Scan for the cell matching the given text and deliver its (X, Y) coordinate at center. 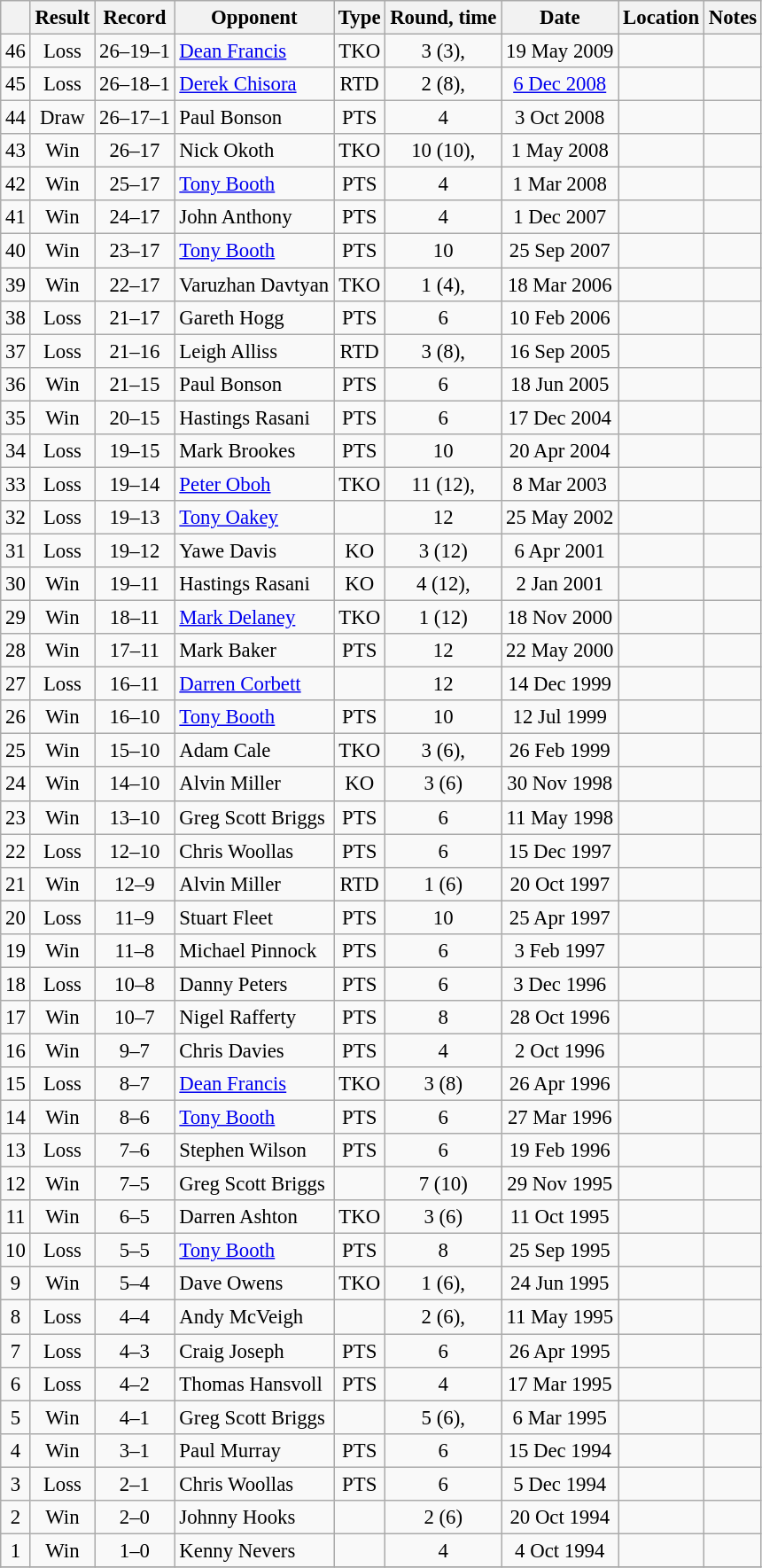
3–1 (135, 1450)
11 May 1995 (560, 1317)
Peter Oboh (253, 484)
Danny Peters (253, 984)
6 Apr 2001 (560, 550)
20 (16, 917)
17 Mar 1995 (560, 1384)
10 (10), (443, 151)
21–16 (135, 351)
13–10 (135, 817)
26–18–1 (135, 84)
3 Oct 2008 (560, 118)
10–7 (135, 1018)
Andy McVeigh (253, 1317)
13 (16, 1151)
18 Nov 2000 (560, 618)
19–12 (135, 550)
44 (16, 118)
26 Apr 1996 (560, 1084)
8 Mar 2003 (560, 484)
33 (16, 484)
39 (16, 285)
20–15 (135, 417)
26–19–1 (135, 51)
21 (16, 884)
19–13 (135, 518)
2 (6) (443, 1517)
Round, time (443, 18)
1 (6) (443, 884)
19 May 2009 (560, 51)
21–15 (135, 384)
29 (16, 618)
28 Oct 1996 (560, 1018)
Kenny Nevers (253, 1550)
37 (16, 351)
3 Dec 1996 (560, 984)
14 Dec 1999 (560, 684)
2 (16, 1517)
30 (16, 584)
12 Jul 1999 (560, 717)
Notes (732, 18)
Nick Okoth (253, 151)
25 Apr 1997 (560, 917)
2–0 (135, 1517)
11–9 (135, 917)
41 (16, 217)
40 (16, 251)
Darren Ashton (253, 1217)
Result (62, 18)
25 (16, 751)
20 Oct 1997 (560, 884)
Type (360, 18)
Mark Baker (253, 651)
21–17 (135, 317)
32 (16, 518)
19 Feb 1996 (560, 1151)
19–14 (135, 484)
26 Apr 1995 (560, 1351)
17–11 (135, 651)
Stephen Wilson (253, 1151)
7–6 (135, 1151)
36 (16, 384)
3 (8), (443, 351)
1–0 (135, 1550)
Derek Chisora (253, 84)
26–17–1 (135, 118)
4–3 (135, 1351)
15–10 (135, 751)
4 (12), (443, 584)
2 (6), (443, 1317)
20 Apr 2004 (560, 451)
Varuzhan Davtyan (253, 285)
9–7 (135, 1050)
38 (16, 317)
Dave Owens (253, 1284)
18 Jun 2005 (560, 384)
34 (16, 451)
11–8 (135, 951)
15 Dec 1994 (560, 1450)
Mark Delaney (253, 618)
8–6 (135, 1118)
11 (16, 1217)
45 (16, 84)
11 Oct 1995 (560, 1217)
35 (16, 417)
Stuart Fleet (253, 917)
4–4 (135, 1317)
4–1 (135, 1417)
27 (16, 684)
5–4 (135, 1284)
22 May 2000 (560, 651)
25 Sep 2007 (560, 251)
16 (16, 1050)
19–11 (135, 584)
25 May 2002 (560, 518)
8–7 (135, 1084)
9 (16, 1284)
26 (16, 717)
10 Feb 2006 (560, 317)
14–10 (135, 784)
16 Sep 2005 (560, 351)
14 (16, 1118)
3 (12) (443, 550)
7–5 (135, 1184)
16–10 (135, 717)
Leigh Alliss (253, 351)
26 Feb 1999 (560, 751)
Tony Oakey (253, 518)
6–5 (135, 1217)
4 Oct 1994 (560, 1550)
5 (6), (443, 1417)
6 Mar 1995 (560, 1417)
4–2 (135, 1384)
Michael Pinnock (253, 951)
1 May 2008 (560, 151)
1 (16, 1550)
1 (12) (443, 618)
25 Sep 1995 (560, 1251)
Craig Joseph (253, 1351)
2–1 (135, 1484)
27 Mar 1996 (560, 1118)
Paul Murray (253, 1450)
17 Dec 2004 (560, 417)
Chris Davies (253, 1050)
46 (16, 51)
17 (16, 1018)
7 (16, 1351)
5 Dec 1994 (560, 1484)
28 (16, 651)
18 (16, 984)
18–11 (135, 618)
Thomas Hansvoll (253, 1384)
3 (16, 1484)
22–17 (135, 285)
15 Dec 1997 (560, 851)
12–9 (135, 884)
1 Mar 2008 (560, 184)
Yawe Davis (253, 550)
24 (16, 784)
Gareth Hogg (253, 317)
2 Jan 2001 (560, 584)
29 Nov 1995 (560, 1184)
2 (8), (443, 84)
11 (12), (443, 484)
3 (3), (443, 51)
Opponent (253, 18)
24 Jun 1995 (560, 1284)
43 (16, 151)
Nigel Rafferty (253, 1018)
3 (8) (443, 1084)
42 (16, 184)
Date (560, 18)
23–17 (135, 251)
Draw (62, 118)
2 Oct 1996 (560, 1050)
23 (16, 817)
6 Dec 2008 (560, 84)
31 (16, 550)
1 (6), (443, 1284)
Adam Cale (253, 751)
Darren Corbett (253, 684)
3 Feb 1997 (560, 951)
7 (10) (443, 1184)
19 (16, 951)
16–11 (135, 684)
3 (6), (443, 751)
5–5 (135, 1251)
Location (661, 18)
26–17 (135, 151)
12–10 (135, 851)
15 (16, 1084)
24–17 (135, 217)
Johnny Hooks (253, 1517)
1 (4), (443, 285)
30 Nov 1998 (560, 784)
Record (135, 18)
11 May 1998 (560, 817)
John Anthony (253, 217)
1 Dec 2007 (560, 217)
25–17 (135, 184)
19–15 (135, 451)
10–8 (135, 984)
Mark Brookes (253, 451)
20 Oct 1994 (560, 1517)
18 Mar 2006 (560, 285)
5 (16, 1417)
22 (16, 851)
